Locate the cell with the specified text and output its [X, Y] center coordinate. 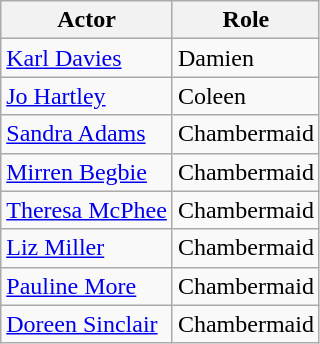
Role [246, 20]
Theresa McPhee [87, 210]
Coleen [246, 96]
Karl Davies [87, 58]
Pauline More [87, 286]
Liz Miller [87, 248]
Doreen Sinclair [87, 324]
Damien [246, 58]
Actor [87, 20]
Sandra Adams [87, 134]
Mirren Begbie [87, 172]
Jo Hartley [87, 96]
